Find where the given text appears and provide that cell's center as [x, y] coordinate. 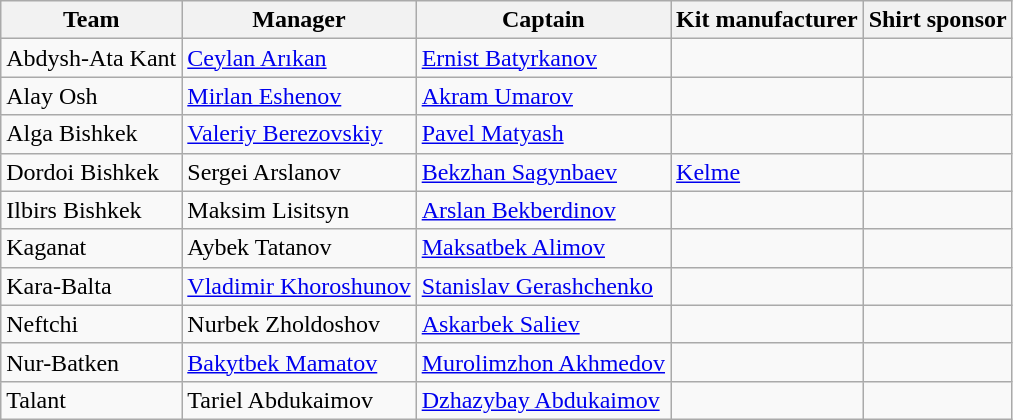
Nurbek Zholdoshov [299, 324]
Nur-Batken [92, 362]
Captain [543, 20]
Tariel Abdukaimov [299, 400]
Sergei Arslanov [299, 172]
Alga Bishkek [92, 134]
Bekzhan Sagynbaev [543, 172]
Murolimzhon Akhmedov [543, 362]
Ilbirs Bishkek [92, 210]
Akram Umarov [543, 96]
Dzhazybay Abdukaimov [543, 400]
Neftchi [92, 324]
Alay Osh [92, 96]
Arslan Bekberdinov [543, 210]
Pavel Matyash [543, 134]
Shirt sponsor [938, 20]
Ceylan Arıkan [299, 58]
Talant [92, 400]
Aybek Tatanov [299, 248]
Abdysh-Ata Kant [92, 58]
Mirlan Eshenov [299, 96]
Askarbek Saliev [543, 324]
Maksatbek Alimov [543, 248]
Kelme [768, 172]
Kit manufacturer [768, 20]
Bakytbek Mamatov [299, 362]
Vladimir Khoroshunov [299, 286]
Ernist Batyrkanov [543, 58]
Stanislav Gerashchenko [543, 286]
Team [92, 20]
Dordoi Bishkek [92, 172]
Maksim Lisitsyn [299, 210]
Kaganat [92, 248]
Kara-Balta [92, 286]
Manager [299, 20]
Valeriy Berezovskiy [299, 134]
